Return the [X, Y] coordinate for the center point of the cell that contains the specified text.  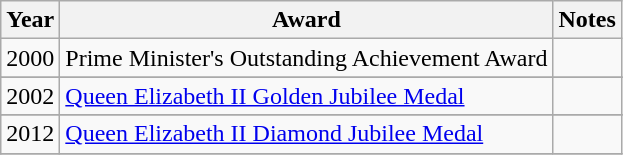
2000 [30, 58]
Queen Elizabeth II Diamond Jubilee Medal [306, 134]
Award [306, 20]
Notes [587, 20]
Prime Minister's Outstanding Achievement Award [306, 58]
Queen Elizabeth II Golden Jubilee Medal [306, 96]
2012 [30, 134]
2002 [30, 96]
Year [30, 20]
